Output the (x, y) coordinate of the center of the cell containing the given text.  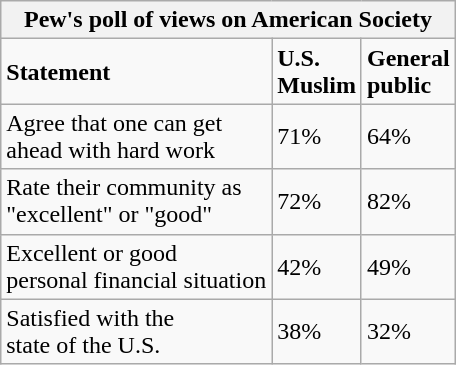
Pew's poll of views on American Society (228, 20)
32% (408, 332)
Rate their community as "excellent" or "good" (136, 202)
U.S. Muslim (317, 72)
Agree that one can get ahead with hard work (136, 136)
64% (408, 136)
71% (317, 136)
General public (408, 72)
49% (408, 266)
Statement (136, 72)
82% (408, 202)
Satisfied with the state of the U.S. (136, 332)
38% (317, 332)
Excellent or good personal financial situation (136, 266)
42% (317, 266)
72% (317, 202)
